Detect which cell encompasses the target text, then output its [x, y] center coordinate. 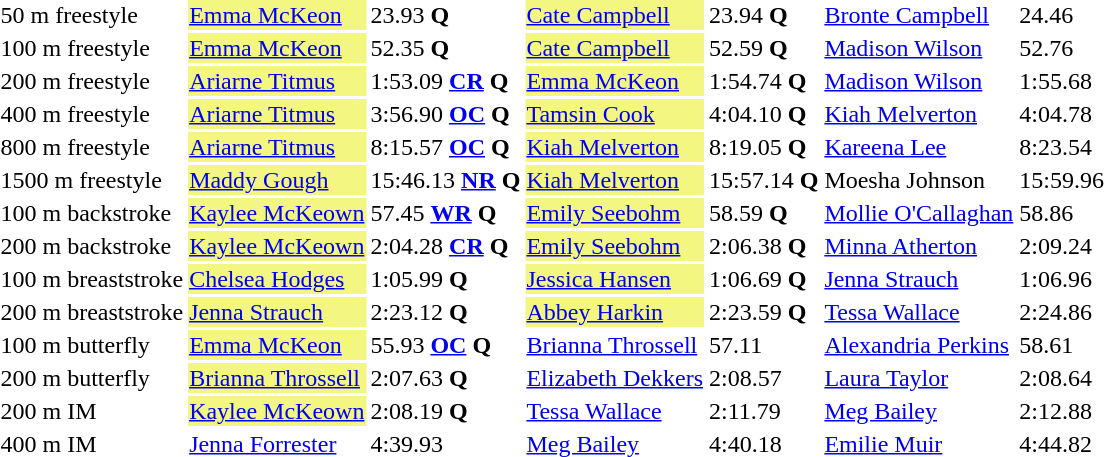
Bronte Campbell [919, 15]
1:06.69 Q [764, 279]
55.93 OC Q [446, 345]
Tamsin Cook [615, 114]
4:04.10 Q [764, 114]
Jessica Hansen [615, 279]
23.94 Q [764, 15]
2:23.59 Q [764, 312]
Chelsea Hodges [277, 279]
1:05.99 Q [446, 279]
2:11.79 [764, 411]
Kareena Lee [919, 147]
Moesha Johnson [919, 180]
58.59 Q [764, 213]
2:23.12 Q [446, 312]
15:46.13 NR Q [446, 180]
Laura Taylor [919, 378]
2:07.63 Q [446, 378]
Mollie O'Callaghan [919, 213]
2:08.19 Q [446, 411]
15:57.14 Q [764, 180]
8:15.57 OC Q [446, 147]
1:54.74 Q [764, 81]
Alexandria Perkins [919, 345]
Meg Bailey [919, 411]
1:53.09 CR Q [446, 81]
2:08.57 [764, 378]
3:56.90 OC Q [446, 114]
8:19.05 Q [764, 147]
Elizabeth Dekkers [615, 378]
Abbey Harkin [615, 312]
57.11 [764, 345]
Maddy Gough [277, 180]
2:06.38 Q [764, 246]
Minna Atherton [919, 246]
23.93 Q [446, 15]
52.35 Q [446, 48]
57.45 WR Q [446, 213]
52.59 Q [764, 48]
2:04.28 CR Q [446, 246]
